Locate the cell with the specified text and output its (X, Y) center coordinate. 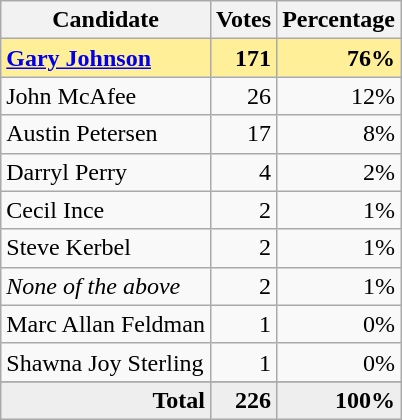
John McAfee (106, 96)
171 (243, 58)
Steve Kerbel (106, 248)
17 (243, 134)
Marc Allan Feldman (106, 324)
Percentage (339, 20)
8% (339, 134)
None of the above (106, 286)
26 (243, 96)
4 (243, 172)
Gary Johnson (106, 58)
12% (339, 96)
226 (243, 400)
2% (339, 172)
Austin Petersen (106, 134)
76% (339, 58)
Candidate (106, 20)
Cecil Ince (106, 210)
Total (106, 400)
100% (339, 400)
Shawna Joy Sterling (106, 362)
Darryl Perry (106, 172)
Votes (243, 20)
